Provide the (X, Y) coordinate of the cell's center where the given text is located.  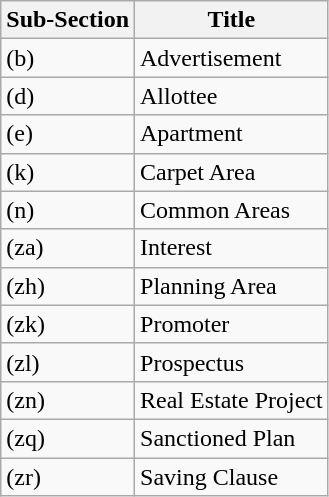
Apartment (232, 134)
Real Estate Project (232, 400)
(zh) (68, 286)
Interest (232, 248)
(zk) (68, 324)
Saving Clause (232, 477)
Prospectus (232, 362)
(za) (68, 248)
Common Areas (232, 210)
(b) (68, 58)
(d) (68, 96)
Promoter (232, 324)
Title (232, 20)
Allottee (232, 96)
Advertisement (232, 58)
Sanctioned Plan (232, 438)
Sub-Section (68, 20)
(zr) (68, 477)
(zn) (68, 400)
(e) (68, 134)
Carpet Area (232, 172)
(zq) (68, 438)
(k) (68, 172)
(zl) (68, 362)
Planning Area (232, 286)
(n) (68, 210)
